Provide the (X, Y) coordinate of the cell's center where the given text is located.  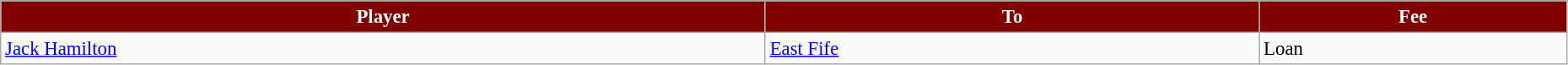
Loan (1414, 49)
Player (383, 17)
Fee (1414, 17)
East Fife (1012, 49)
To (1012, 17)
Jack Hamilton (383, 49)
